Detect which cell encompasses the target text, then output its [x, y] center coordinate. 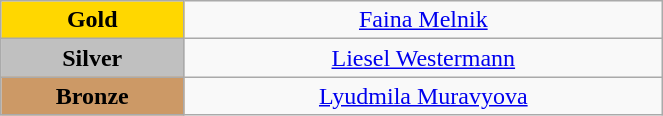
Liesel Westermann [424, 58]
Lyudmila Muravyova [424, 96]
Bronze [92, 96]
Faina Melnik [424, 20]
Silver [92, 58]
Gold [92, 20]
